Locate the cell with the specified text and output its (X, Y) center coordinate. 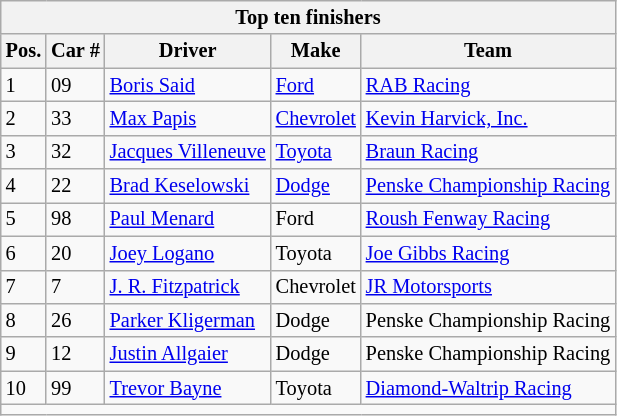
6 (24, 253)
33 (76, 118)
2 (24, 118)
Driver (188, 51)
98 (76, 219)
22 (76, 186)
12 (76, 354)
Justin Allgaier (188, 354)
RAB Racing (488, 85)
Make (316, 51)
26 (76, 320)
99 (76, 388)
Parker Kligerman (188, 320)
Paul Menard (188, 219)
Joe Gibbs Racing (488, 253)
Roush Fenway Racing (488, 219)
Top ten finishers (308, 17)
1 (24, 85)
Boris Said (188, 85)
Car # (76, 51)
9 (24, 354)
Pos. (24, 51)
Jacques Villeneuve (188, 152)
20 (76, 253)
09 (76, 85)
Joey Logano (188, 253)
Brad Keselowski (188, 186)
10 (24, 388)
Braun Racing (488, 152)
5 (24, 219)
JR Motorsports (488, 287)
8 (24, 320)
32 (76, 152)
J. R. Fitzpatrick (188, 287)
Diamond-Waltrip Racing (488, 388)
Trevor Bayne (188, 388)
Team (488, 51)
3 (24, 152)
Max Papis (188, 118)
Kevin Harvick, Inc. (488, 118)
4 (24, 186)
